Find where the given text appears and provide that cell's center as [X, Y] coordinate. 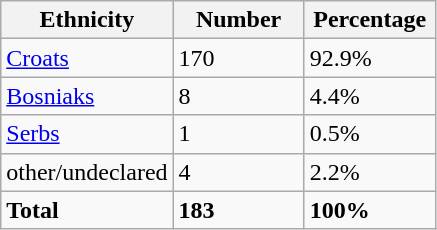
2.2% [370, 172]
0.5% [370, 134]
100% [370, 210]
Bosniaks [87, 96]
Ethnicity [87, 20]
Croats [87, 58]
92.9% [370, 58]
4 [238, 172]
other/undeclared [87, 172]
183 [238, 210]
8 [238, 96]
1 [238, 134]
170 [238, 58]
Percentage [370, 20]
Serbs [87, 134]
Number [238, 20]
Total [87, 210]
4.4% [370, 96]
